Locate the cell with the specified text and output its [X, Y] center coordinate. 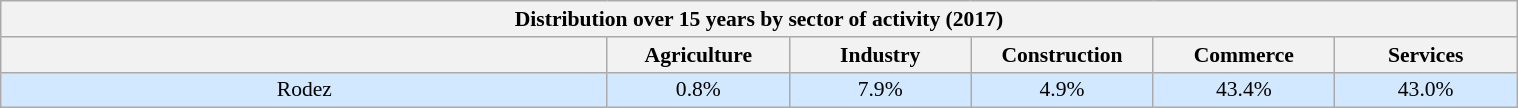
4.9% [1062, 90]
Commerce [1244, 55]
7.9% [880, 90]
Distribution over 15 years by sector of activity (2017) [758, 19]
Construction [1062, 55]
0.8% [698, 90]
43.4% [1244, 90]
Services [1426, 55]
43.0% [1426, 90]
Industry [880, 55]
Rodez [304, 90]
Agriculture [698, 55]
